Return [X, Y] of the center of cell containing provided text 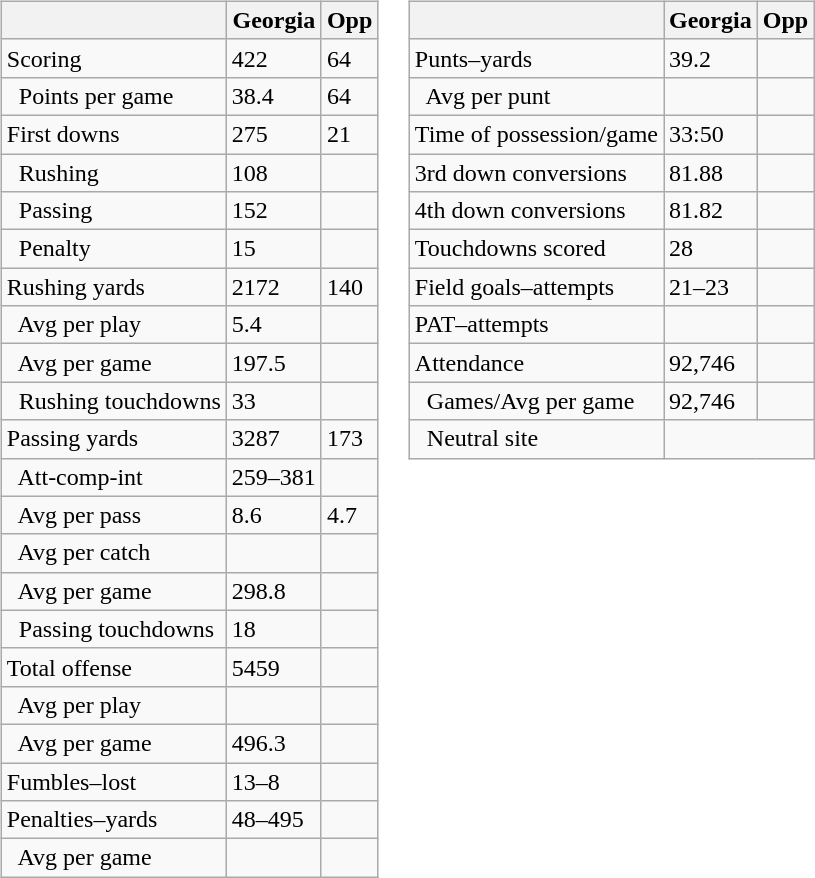
496.3 [274, 743]
5.4 [274, 325]
259–381 [274, 477]
Passing touchdowns [114, 629]
Avg per punt [536, 96]
2172 [274, 287]
Games/Avg per game [536, 401]
4.7 [349, 515]
Att-comp-int [114, 477]
First downs [114, 134]
3287 [274, 439]
275 [274, 134]
PAT–attempts [536, 325]
Scoring [114, 58]
33:50 [711, 134]
Rushing yards [114, 287]
Avg per catch [114, 553]
152 [274, 211]
21 [349, 134]
Attendance [536, 363]
Rushing [114, 173]
8.6 [274, 515]
81.88 [711, 173]
5459 [274, 667]
298.8 [274, 591]
Time of possession/game [536, 134]
21–23 [711, 287]
Avg per pass [114, 515]
Touchdowns scored [536, 249]
38.4 [274, 96]
108 [274, 173]
140 [349, 287]
422 [274, 58]
Field goals–attempts [536, 287]
13–8 [274, 781]
173 [349, 439]
3rd down conversions [536, 173]
Passing yards [114, 439]
Punts–yards [536, 58]
39.2 [711, 58]
48–495 [274, 820]
Rushing touchdowns [114, 401]
Passing [114, 211]
Penalty [114, 249]
28 [711, 249]
81.82 [711, 211]
Neutral site [536, 439]
4th down conversions [536, 211]
Points per game [114, 96]
18 [274, 629]
197.5 [274, 363]
15 [274, 249]
33 [274, 401]
Total offense [114, 667]
Fumbles–lost [114, 781]
Penalties–yards [114, 820]
